Search for the cell housing the specified text and yield its (x, y) center coordinate. 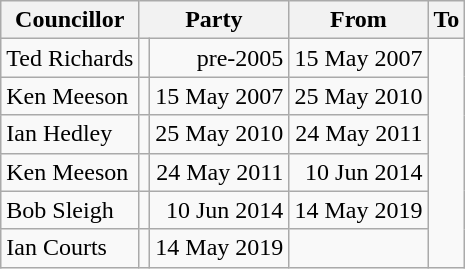
pre-2005 (220, 58)
From (358, 20)
Councillor (70, 20)
Party (214, 20)
Ian Courts (70, 248)
Ted Richards (70, 58)
Bob Sleigh (70, 210)
To (446, 20)
Ian Hedley (70, 134)
